Identify which cell holds the provided text, then report its (x, y) central coordinate. 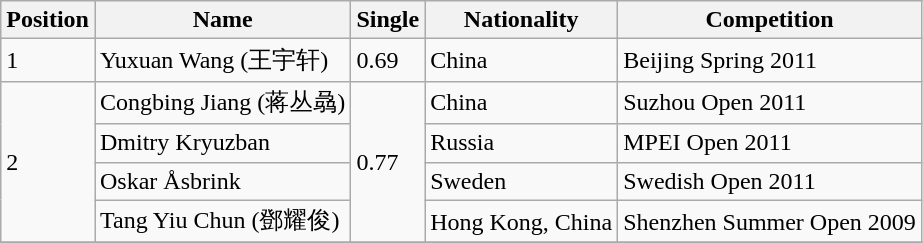
Competition (770, 20)
Oskar Åsbrink (222, 181)
Yuxuan Wang (王宇轩) (222, 60)
Nationality (522, 20)
Tang Yiu Chun (鄧耀俊) (222, 222)
Dmitry Kryuzban (222, 143)
Suzhou Open 2011 (770, 102)
MPEI Open 2011 (770, 143)
Single (388, 20)
Hong Kong, China (522, 222)
Beijing Spring 2011 (770, 60)
Sweden (522, 181)
Name (222, 20)
Congbing Jiang (蒋丛骉) (222, 102)
0.77 (388, 162)
Russia (522, 143)
0.69 (388, 60)
Swedish Open 2011 (770, 181)
2 (48, 162)
1 (48, 60)
Shenzhen Summer Open 2009 (770, 222)
Position (48, 20)
